Pinpoint the cell where the given text exists, returning its (x, y) midpoint coordinate. 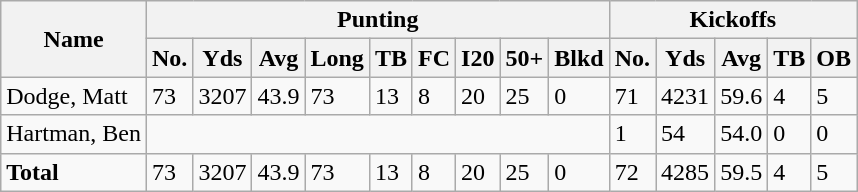
54 (686, 134)
54.0 (742, 134)
71 (632, 96)
Kickoffs (732, 20)
4231 (686, 96)
OB (834, 58)
59.5 (742, 172)
1 (632, 134)
50+ (524, 58)
Hartman, Ben (74, 134)
I20 (478, 58)
Name (74, 39)
72 (632, 172)
Dodge, Matt (74, 96)
Long (337, 58)
Blkd (579, 58)
FC (434, 58)
59.6 (742, 96)
Total (74, 172)
Punting (378, 20)
4285 (686, 172)
